Detect which cell encompasses the target text, then output its [X, Y] center coordinate. 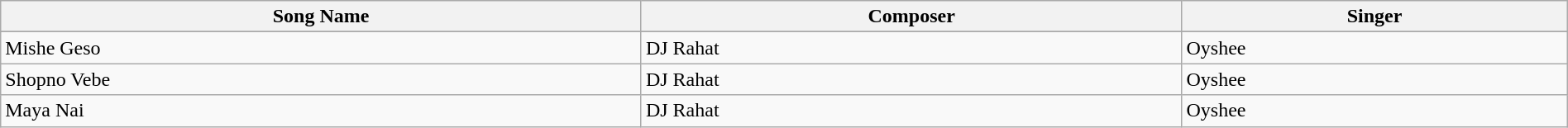
Singer [1374, 17]
Song Name [321, 17]
Shopno Vebe [321, 79]
Maya Nai [321, 111]
Mishe Geso [321, 48]
Composer [911, 17]
